Capture the cell that displays the provided text and extract its [x, y] central coordinate. 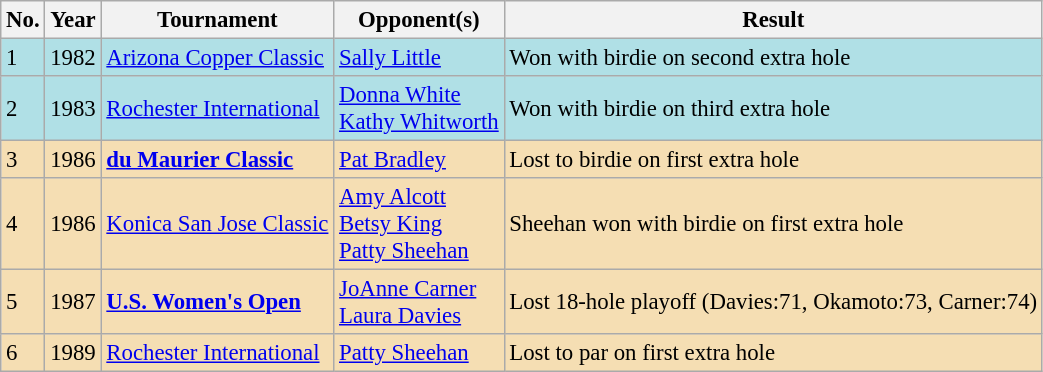
2 [23, 108]
Arizona Copper Classic [218, 58]
Amy Alcott Betsy King Patty Sheehan [419, 224]
Result [773, 20]
Sheehan won with birdie on first extra hole [773, 224]
Lost to par on first extra hole [773, 353]
4 [23, 224]
1987 [73, 302]
Sally Little [419, 58]
No. [23, 20]
Patty Sheehan [419, 353]
5 [23, 302]
1989 [73, 353]
Tournament [218, 20]
Lost to birdie on first extra hole [773, 160]
Konica San Jose Classic [218, 224]
JoAnne Carner Laura Davies [419, 302]
Pat Bradley [419, 160]
Donna White Kathy Whitworth [419, 108]
du Maurier Classic [218, 160]
U.S. Women's Open [218, 302]
Won with birdie on second extra hole [773, 58]
Won with birdie on third extra hole [773, 108]
1982 [73, 58]
Lost 18-hole playoff (Davies:71, Okamoto:73, Carner:74) [773, 302]
1983 [73, 108]
3 [23, 160]
Opponent(s) [419, 20]
6 [23, 353]
1 [23, 58]
Year [73, 20]
